Determine the (X, Y) coordinate at the center of the cell enclosing the given text.  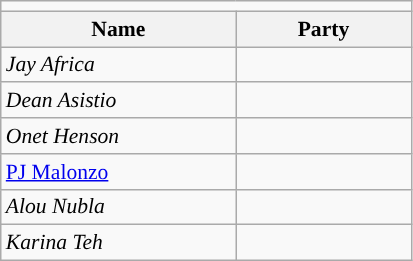
Jay Africa (118, 65)
PJ Malonzo (118, 172)
Party (324, 29)
Dean Asistio (118, 101)
Onet Henson (118, 136)
Karina Teh (118, 243)
Alou Nubla (118, 207)
Name (118, 29)
